Provide the [X, Y] coordinate of the cell's center where the given text is located.  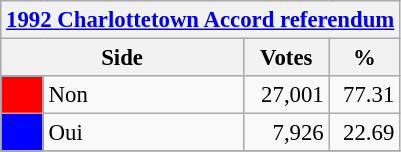
27,001 [286, 95]
% [364, 58]
Votes [286, 58]
22.69 [364, 133]
77.31 [364, 95]
Non [143, 95]
7,926 [286, 133]
Oui [143, 133]
1992 Charlottetown Accord referendum [200, 20]
Side [122, 58]
